Locate the cell with the specified text and output its [x, y] center coordinate. 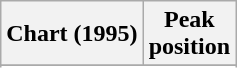
Chart (1995) [72, 34]
Peak position [189, 34]
